Determine the (X, Y) coordinate at the center of the cell enclosing the given text.  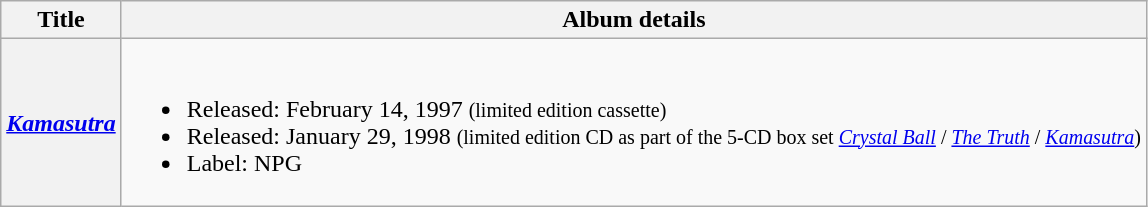
Kamasutra (61, 122)
Album details (634, 20)
Title (61, 20)
